Output the [X, Y] coordinate of the center of the cell containing the given text.  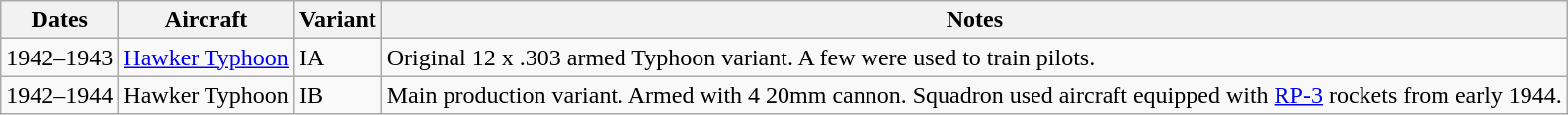
Original 12 x .303 armed Typhoon variant. A few were used to train pilots. [974, 57]
Notes [974, 20]
IA [338, 57]
Main production variant. Armed with 4 20mm cannon. Squadron used aircraft equipped with RP-3 rockets from early 1944. [974, 95]
1942–1943 [59, 57]
IB [338, 95]
Variant [338, 20]
Aircraft [206, 20]
Dates [59, 20]
1942–1944 [59, 95]
